Locate the cell with the specified text and output its [X, Y] center coordinate. 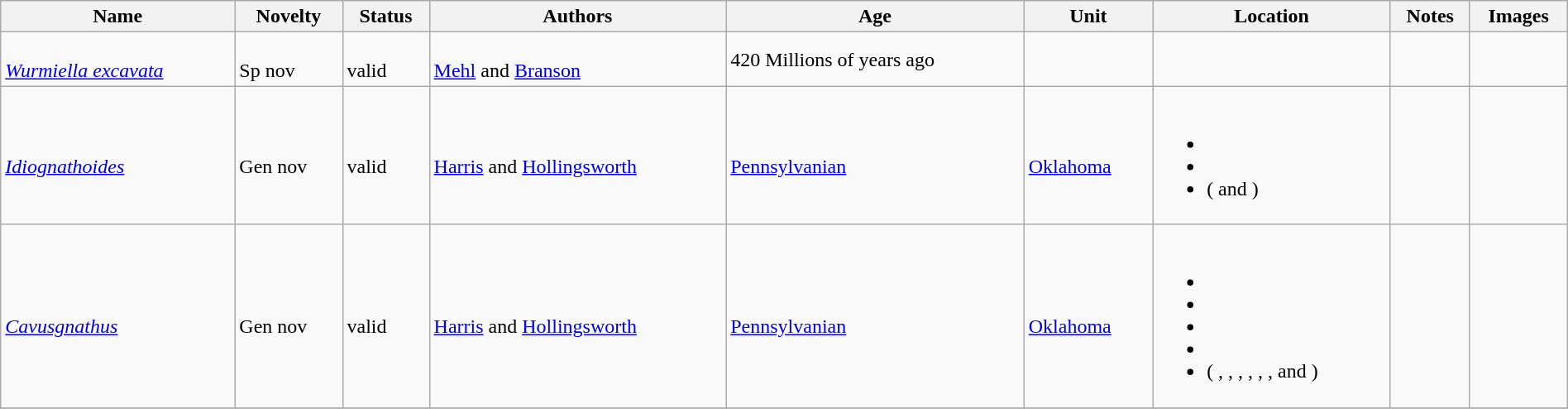
Notes [1430, 17]
420 Millions of years ago [875, 60]
Cavusgnathus [117, 316]
Idiognathoides [117, 156]
Age [875, 17]
( and ) [1272, 156]
Images [1518, 17]
Unit [1088, 17]
Novelty [289, 17]
( , , , , , , and ) [1272, 316]
Name [117, 17]
Status [385, 17]
Authors [577, 17]
Mehl and Branson [577, 60]
Location [1272, 17]
Wurmiella excavata [117, 60]
Sp nov [289, 60]
